Pinpoint the cell where the given text exists, returning its [x, y] midpoint coordinate. 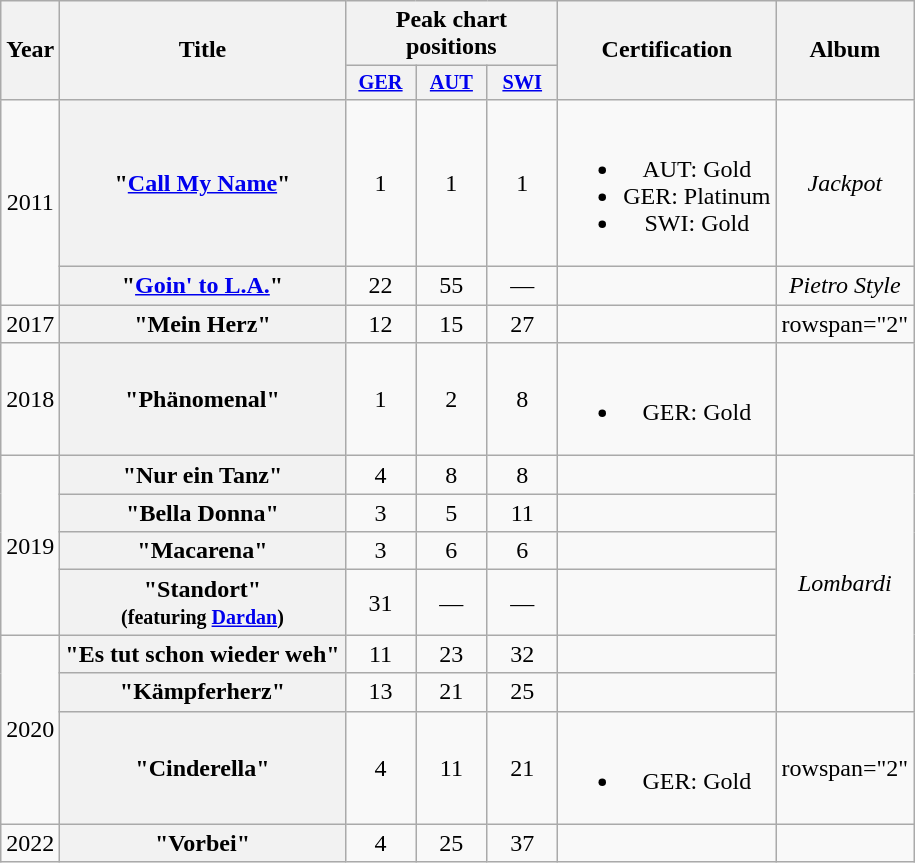
2017 [30, 324]
SWI [522, 83]
AUT [452, 83]
5 [452, 513]
55 [452, 286]
37 [522, 843]
"Vorbei" [202, 843]
2022 [30, 843]
AUT: GoldGER: PlatinumSWI: Gold [667, 182]
2011 [30, 202]
31 [380, 602]
22 [380, 286]
"Macarena" [202, 551]
27 [522, 324]
13 [380, 692]
Peak chart positions [452, 34]
32 [522, 654]
GER [380, 83]
2020 [30, 730]
2 [452, 400]
Lombardi [845, 584]
"Kämpferherz" [202, 692]
"Standort"(featuring Dardan) [202, 602]
Title [202, 50]
Year [30, 50]
Certification [667, 50]
"Cinderella" [202, 768]
"Mein Herz" [202, 324]
2018 [30, 400]
"Nur ein Tanz" [202, 475]
15 [452, 324]
"Bella Donna" [202, 513]
Jackpot [845, 182]
"Phänomenal" [202, 400]
"Call My Name" [202, 182]
Album [845, 50]
Pietro Style [845, 286]
23 [452, 654]
2019 [30, 546]
"Goin' to L.A." [202, 286]
"Es tut schon wieder weh" [202, 654]
12 [380, 324]
